Locate the cell with the specified text and output its [x, y] center coordinate. 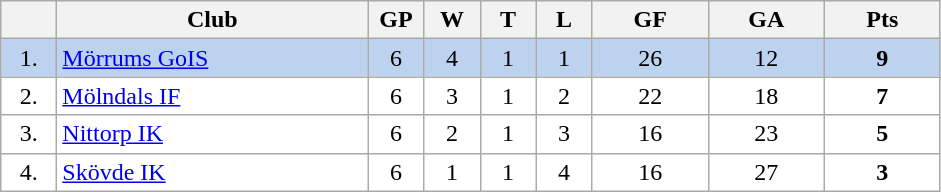
12 [766, 58]
26 [650, 58]
Nittorp IK [212, 134]
3. [29, 134]
Club [212, 20]
GA [766, 20]
2. [29, 96]
22 [650, 96]
GF [650, 20]
7 [882, 96]
23 [766, 134]
9 [882, 58]
18 [766, 96]
Mölndals IF [212, 96]
27 [766, 172]
Pts [882, 20]
T [508, 20]
L [564, 20]
Mörrums GoIS [212, 58]
W [452, 20]
1. [29, 58]
5 [882, 134]
4. [29, 172]
GP [396, 20]
Skövde IK [212, 172]
